Search for the cell housing the specified text and yield its (X, Y) center coordinate. 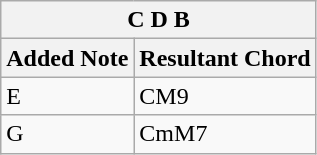
CM9 (225, 96)
CmM7 (225, 134)
Added Note (68, 58)
Resultant Chord (225, 58)
G (68, 134)
C D B (158, 20)
E (68, 96)
